Extract the [x, y] coordinate from the center of the cell holding the provided text.  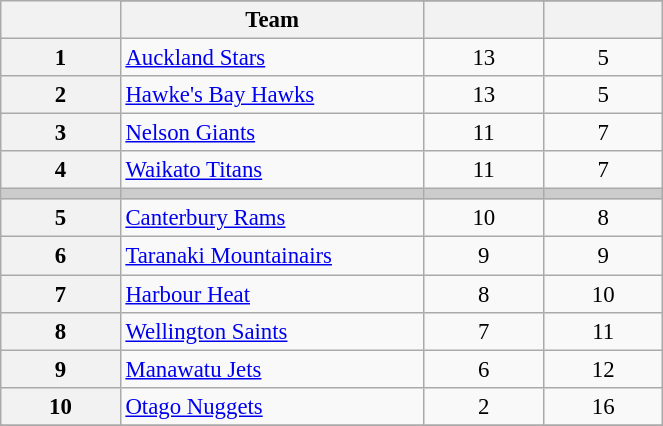
12 [602, 369]
Canterbury Rams [272, 219]
Manawatu Jets [272, 369]
Team [272, 20]
3 [60, 133]
Hawke's Bay Hawks [272, 95]
16 [602, 406]
1 [60, 58]
Harbour Heat [272, 294]
Wellington Saints [272, 331]
Auckland Stars [272, 58]
Otago Nuggets [272, 406]
Waikato Titans [272, 170]
4 [60, 170]
Taranaki Mountainairs [272, 256]
Nelson Giants [272, 133]
